Detect which cell encompasses the target text, then output its [X, Y] center coordinate. 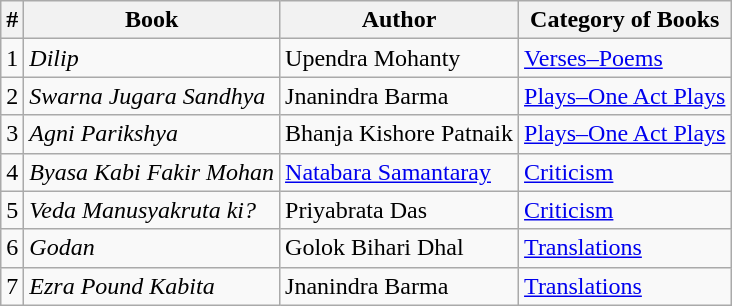
Ezra Pound Kabita [152, 286]
2 [12, 96]
3 [12, 134]
Bhanja Kishore Patnaik [400, 134]
Category of Books [625, 20]
Natabara Samantaray [400, 172]
Verses–Poems [625, 58]
7 [12, 286]
Book [152, 20]
Godan [152, 248]
# [12, 20]
5 [12, 210]
Dilip [152, 58]
Swarna Jugara Sandhya [152, 96]
Author [400, 20]
Golok Bihari Dhal [400, 248]
Byasa Kabi Fakir Mohan [152, 172]
Upendra Mohanty [400, 58]
6 [12, 248]
4 [12, 172]
Agni Parikshya [152, 134]
1 [12, 58]
Veda Manusyakruta ki? [152, 210]
Priyabrata Das [400, 210]
